Search for the cell housing the specified text and yield its [X, Y] center coordinate. 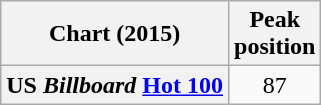
US Billboard Hot 100 [115, 85]
87 [275, 85]
Peakposition [275, 34]
Chart (2015) [115, 34]
